Output the (x, y) coordinate of the center of the cell containing the given text.  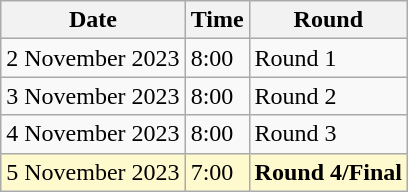
Round 3 (328, 134)
4 November 2023 (93, 134)
7:00 (217, 172)
2 November 2023 (93, 58)
Round (328, 20)
Round 4/Final (328, 172)
5 November 2023 (93, 172)
Round 2 (328, 96)
Round 1 (328, 58)
3 November 2023 (93, 96)
Date (93, 20)
Time (217, 20)
